Extract the (x, y) coordinate from the center of the cell holding the provided text.  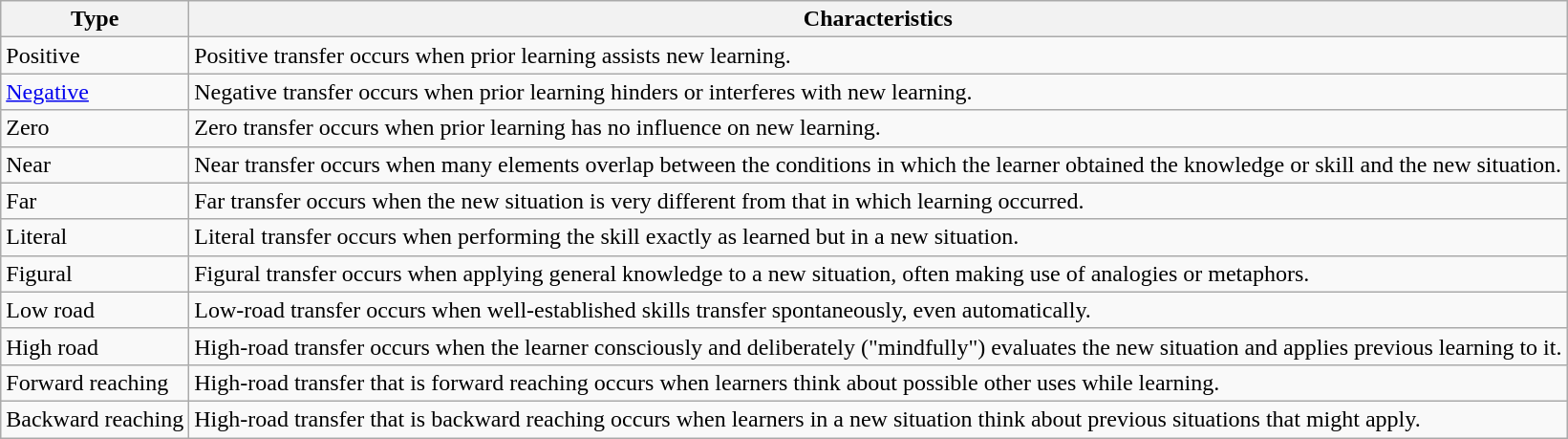
Low road (96, 310)
Negative (96, 92)
Characteristics (878, 19)
High road (96, 346)
Backward reaching (96, 419)
Forward reaching (96, 383)
Type (96, 19)
Positive (96, 55)
Literal (96, 237)
Positive transfer occurs when prior learning assists new learning. (878, 55)
Far (96, 201)
Literal transfer occurs when performing the skill exactly as learned but in a new situation. (878, 237)
Figural transfer occurs when applying general knowledge to a new situation, often making use of analogies or metaphors. (878, 274)
Zero (96, 128)
High-road transfer that is forward reaching occurs when learners think about possible other uses while learning. (878, 383)
Low-road transfer occurs when well-established skills transfer spontaneously, even automatically. (878, 310)
Figural (96, 274)
Near (96, 165)
Zero transfer occurs when prior learning has no influence on new learning. (878, 128)
Negative transfer occurs when prior learning hinders or interferes with new learning. (878, 92)
High-road transfer that is backward reaching occurs when learners in a new situation think about previous situations that might apply. (878, 419)
Far transfer occurs when the new situation is very different from that in which learning occurred. (878, 201)
Near transfer occurs when many elements overlap between the conditions in which the learner obtained the knowledge or skill and the new situation. (878, 165)
